Identify which cell holds the provided text, then report its [x, y] central coordinate. 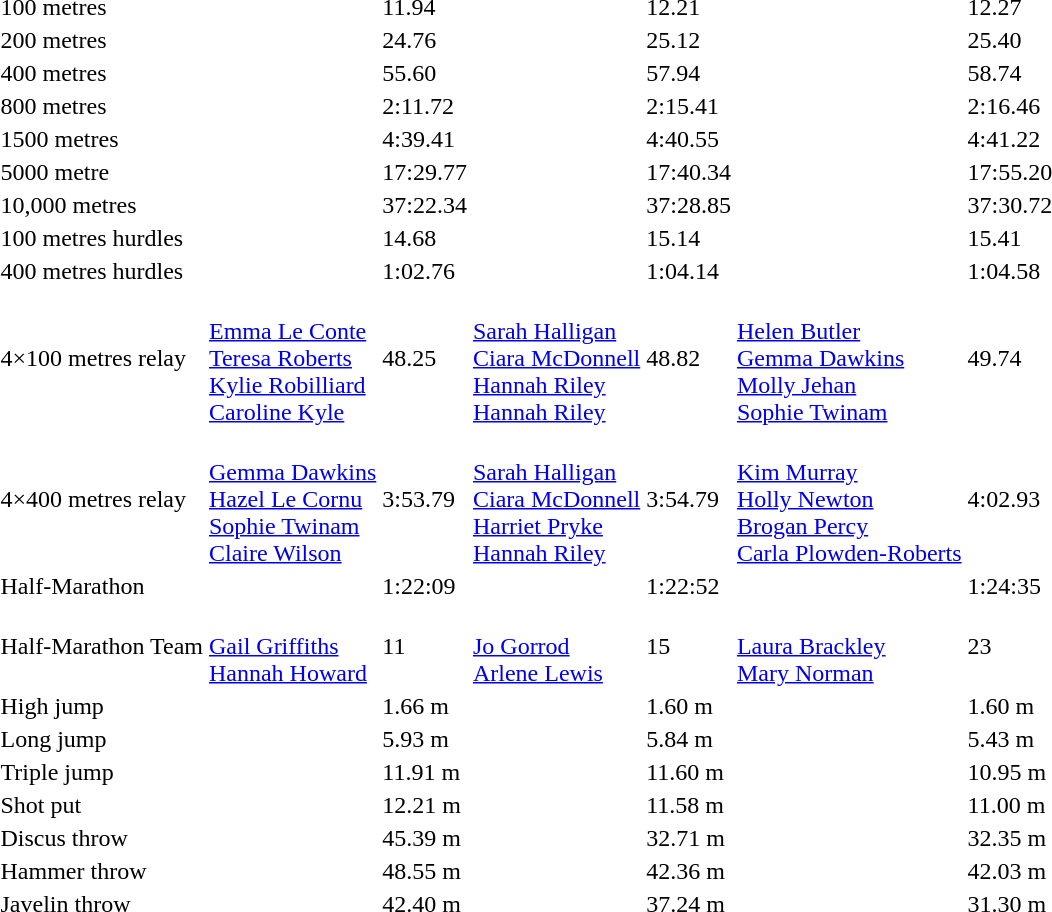
5.84 m [689, 739]
Laura BrackleyMary Norman [849, 646]
2:11.72 [425, 106]
48.55 m [425, 871]
37:22.34 [425, 205]
4:39.41 [425, 139]
Sarah HalliganCiara McDonnellHarriet PrykeHannah Riley [556, 499]
37:28.85 [689, 205]
Emma Le ConteTeresa RobertsKylie Robilliard Caroline Kyle [292, 358]
1:22:09 [425, 586]
57.94 [689, 73]
1:22:52 [689, 586]
45.39 m [425, 838]
Gail GriffithsHannah Howard [292, 646]
11.58 m [689, 805]
Jo GorrodArlene Lewis [556, 646]
14.68 [425, 238]
Helen ButlerGemma DawkinsMolly JehanSophie Twinam [849, 358]
55.60 [425, 73]
15.14 [689, 238]
25.12 [689, 40]
48.25 [425, 358]
24.76 [425, 40]
17:29.77 [425, 172]
1:04.14 [689, 271]
32.71 m [689, 838]
Sarah HalliganCiara McDonnellHannah RileyHannah Riley [556, 358]
Kim MurrayHolly NewtonBrogan PercyCarla Plowden-Roberts [849, 499]
12.21 m [425, 805]
48.82 [689, 358]
17:40.34 [689, 172]
4:40.55 [689, 139]
1.66 m [425, 706]
Gemma DawkinsHazel Le CornuSophie TwinamClaire Wilson [292, 499]
3:53.79 [425, 499]
42.36 m [689, 871]
3:54.79 [689, 499]
2:15.41 [689, 106]
1:02.76 [425, 271]
11.60 m [689, 772]
15 [689, 646]
5.93 m [425, 739]
11.91 m [425, 772]
11 [425, 646]
1.60 m [689, 706]
